Extract the (x, y) coordinate from the center of the cell holding the provided text.  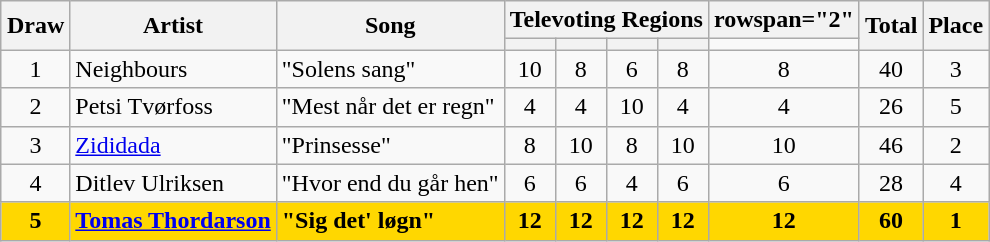
Tomas Thordarson (173, 221)
"Mest når det er regn" (390, 107)
Neighbours (173, 69)
Ditlev Ulriksen (173, 183)
26 (891, 107)
Place (956, 26)
40 (891, 69)
"Prinsesse" (390, 145)
46 (891, 145)
"Sig det' løgn" (390, 221)
28 (891, 183)
Televoting Regions (606, 20)
Petsi Tvørfoss (173, 107)
Draw (35, 26)
rowspan="2" (784, 20)
"Hvor end du går hen" (390, 183)
Zididada (173, 145)
"Solens sang" (390, 69)
Artist (173, 26)
60 (891, 221)
Song (390, 26)
Total (891, 26)
